Return the (X, Y) coordinate for the center point of the cell that contains the specified text.  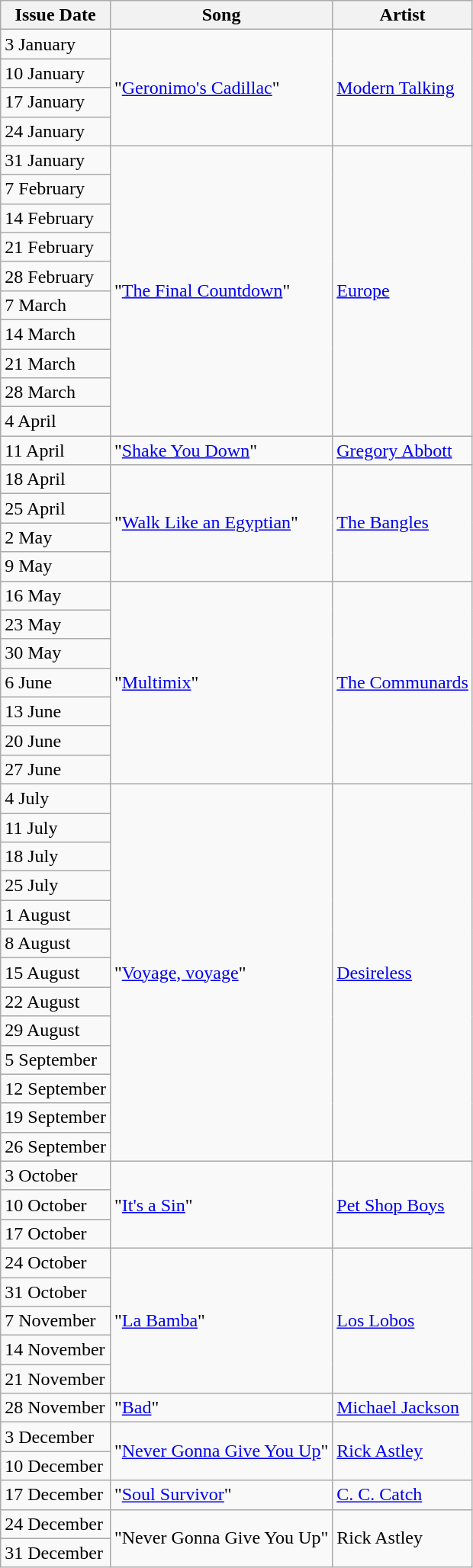
24 December (56, 1524)
28 February (56, 276)
10 January (56, 73)
23 May (56, 624)
14 November (56, 1350)
1 August (56, 915)
28 November (56, 1408)
24 October (56, 1262)
17 October (56, 1233)
6 June (56, 682)
17 December (56, 1495)
Los Lobos (403, 1320)
7 February (56, 189)
4 July (56, 798)
Issue Date (56, 15)
18 April (56, 479)
28 March (56, 393)
30 May (56, 653)
3 October (56, 1175)
22 August (56, 1002)
Desireless (403, 973)
8 August (56, 944)
10 December (56, 1466)
31 October (56, 1292)
"Multimix" (221, 682)
19 September (56, 1117)
24 January (56, 131)
20 June (56, 740)
17 January (56, 102)
12 September (56, 1089)
7 March (56, 305)
18 July (56, 857)
13 June (56, 711)
Pet Shop Boys (403, 1204)
The Communards (403, 682)
31 December (56, 1553)
31 January (56, 160)
Michael Jackson (403, 1408)
16 May (56, 595)
21 November (56, 1379)
27 June (56, 769)
25 April (56, 508)
Gregory Abbott (403, 451)
3 January (56, 44)
5 September (56, 1060)
Artist (403, 15)
10 October (56, 1204)
"The Final Countdown" (221, 291)
Europe (403, 291)
15 August (56, 973)
Modern Talking (403, 88)
9 May (56, 566)
21 March (56, 364)
"It's a Sin" (221, 1204)
7 November (56, 1321)
11 July (56, 827)
"Bad" (221, 1408)
"Geronimo's Cadillac" (221, 88)
"Shake You Down" (221, 451)
"Voyage, voyage" (221, 973)
21 February (56, 247)
14 March (56, 334)
11 April (56, 451)
C. C. Catch (403, 1495)
26 September (56, 1146)
"Soul Survivor" (221, 1495)
The Bangles (403, 523)
2 May (56, 537)
Song (221, 15)
"Walk Like an Egyptian" (221, 523)
25 July (56, 886)
4 April (56, 422)
"La Bamba" (221, 1320)
29 August (56, 1031)
3 December (56, 1437)
14 February (56, 218)
